Extract the (X, Y) coordinate from the center of the cell holding the provided text.  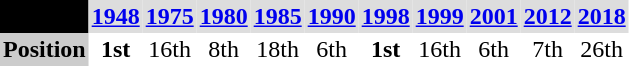
8th (224, 50)
Year (44, 16)
1980 (224, 16)
1985 (278, 16)
1999 (440, 16)
2001 (494, 16)
1975 (170, 16)
Position (44, 50)
1998 (386, 16)
1948 (116, 16)
2012 (548, 16)
7th (548, 50)
2018 (602, 16)
18th (278, 50)
26th (602, 50)
1990 (332, 16)
